From the cell containing the given text, extract its center point as (x, y) coordinate. 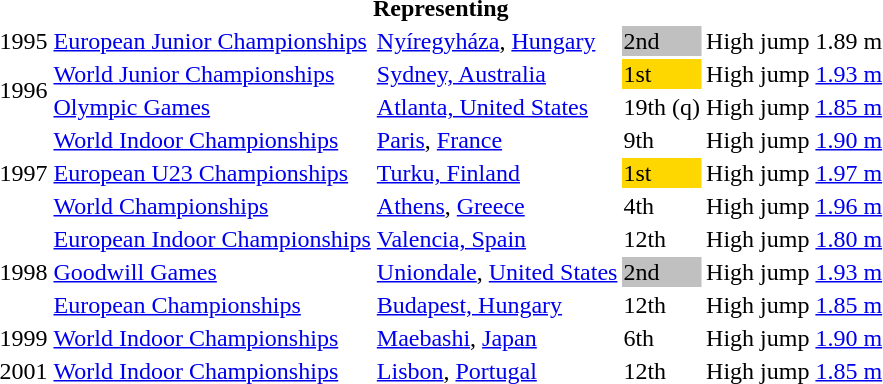
19th (q) (662, 107)
Sydney, Australia (497, 74)
Atlanta, United States (497, 107)
European U23 Championships (212, 173)
Olympic Games (212, 107)
European Junior Championships (212, 41)
Budapest, Hungary (497, 305)
6th (662, 338)
Turku, Finland (497, 173)
Maebashi, Japan (497, 338)
Paris, France (497, 140)
4th (662, 206)
Goodwill Games (212, 272)
9th (662, 140)
Athens, Greece (497, 206)
World Championships (212, 206)
Valencia, Spain (497, 239)
Uniondale, United States (497, 272)
European Indoor Championships (212, 239)
Nyíregyháza, Hungary (497, 41)
World Junior Championships (212, 74)
European Championships (212, 305)
